Output the [x, y] coordinate of the center of the cell containing the given text.  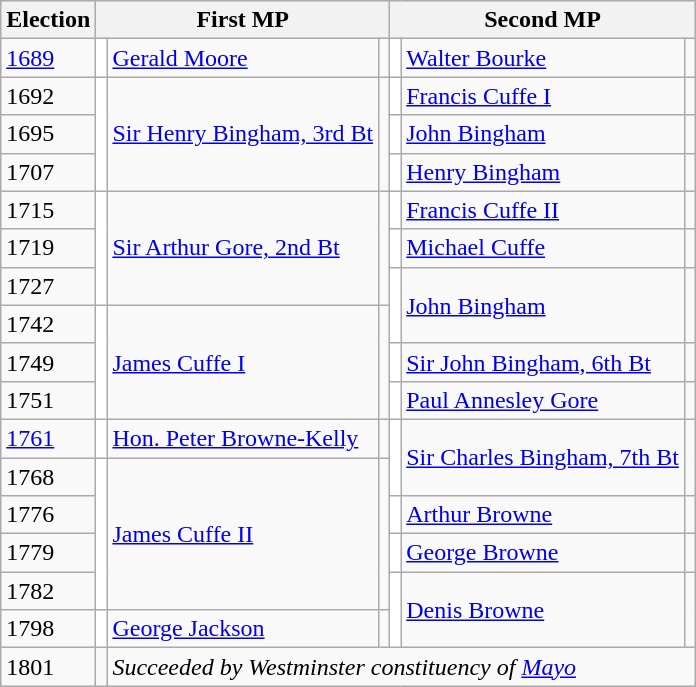
1727 [48, 286]
1692 [48, 96]
James Cuffe II [243, 534]
Henry Bingham [543, 172]
First MP [243, 20]
1801 [48, 667]
Second MP [543, 20]
1779 [48, 553]
1715 [48, 210]
1749 [48, 362]
1768 [48, 477]
James Cuffe I [243, 362]
Sir Arthur Gore, 2nd Bt [243, 248]
1707 [48, 172]
Gerald Moore [243, 58]
1751 [48, 400]
Sir Henry Bingham, 3rd Bt [243, 134]
Paul Annesley Gore [543, 400]
Succeeded by Westminster constituency of Mayo [402, 667]
1719 [48, 248]
Arthur Browne [543, 515]
Francis Cuffe II [543, 210]
George Browne [543, 553]
1742 [48, 324]
Hon. Peter Browne-Kelly [243, 438]
1782 [48, 591]
1798 [48, 629]
Sir Charles Bingham, 7th Bt [543, 457]
Walter Bourke [543, 58]
1695 [48, 134]
1761 [48, 438]
1689 [48, 58]
Denis Browne [543, 610]
Sir John Bingham, 6th Bt [543, 362]
Francis Cuffe I [543, 96]
Michael Cuffe [543, 248]
George Jackson [243, 629]
Election [48, 20]
1776 [48, 515]
